Locate the cell with the specified text and output its [X, Y] center coordinate. 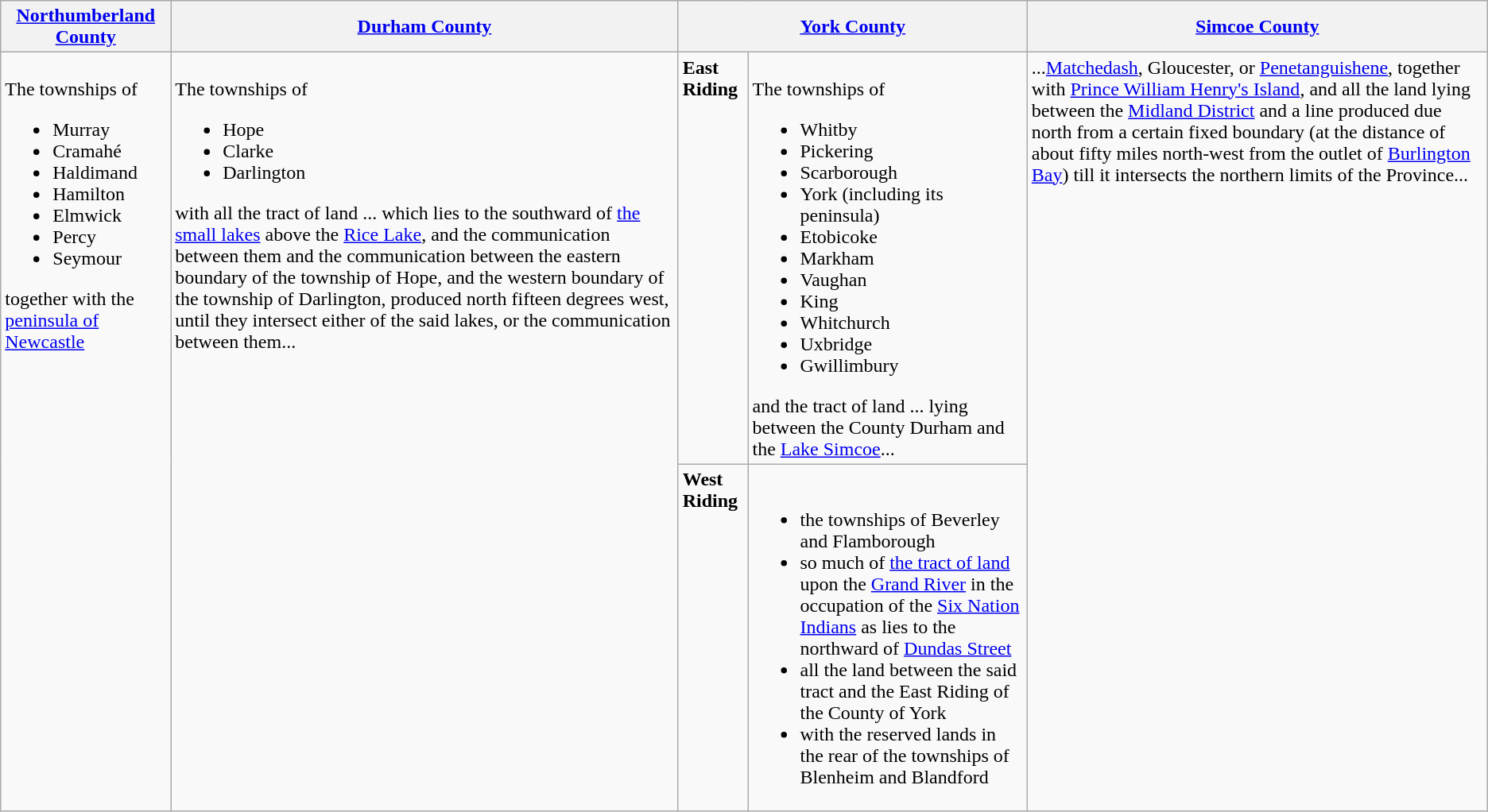
East Riding [713, 258]
West Riding [713, 637]
The townships of MurrayCramahéHaldimandHamiltonElmwickPercySeymour together with the peninsula of Newcastle [86, 432]
York County [852, 27]
Northumberland County [86, 27]
Simcoe County [1257, 27]
Durham County [424, 27]
